From the cell containing the given text, extract its center point as [X, Y] coordinate. 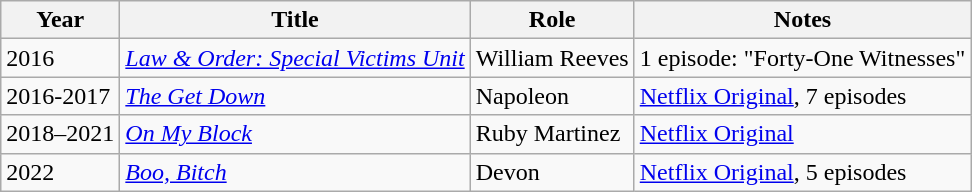
2022 [60, 172]
Netflix Original [802, 134]
Role [552, 20]
Devon [552, 172]
Napoleon [552, 96]
On My Block [295, 134]
1 episode: "Forty-One Witnesses" [802, 58]
Netflix Original, 7 episodes [802, 96]
2018–2021 [60, 134]
Law & Order: Special Victims Unit [295, 58]
William Reeves [552, 58]
Year [60, 20]
Boo, Bitch [295, 172]
2016 [60, 58]
Notes [802, 20]
2016-2017 [60, 96]
Title [295, 20]
Ruby Martinez [552, 134]
The Get Down [295, 96]
Netflix Original, 5 episodes [802, 172]
